Extract the (x, y) coordinate from the center of the cell holding the provided text.  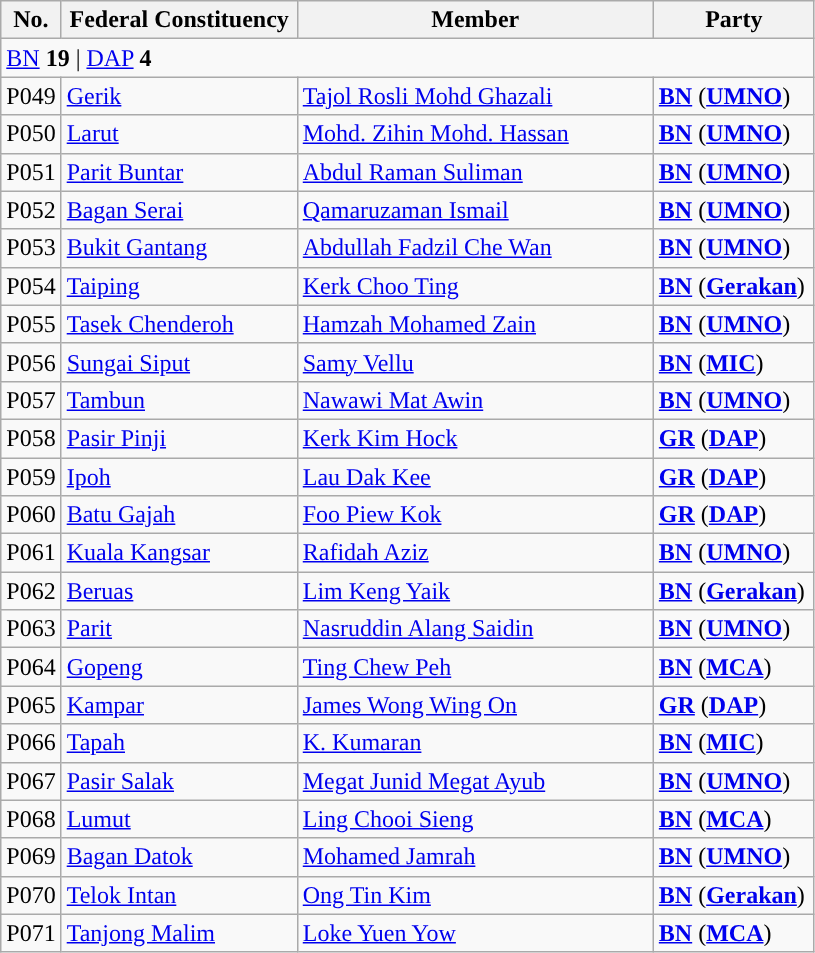
Abdullah Fadzil Che Wan (475, 248)
Nawawi Mat Awin (475, 400)
P065 (31, 705)
P050 (31, 134)
Telok Intan (179, 895)
P069 (31, 857)
P059 (31, 477)
P061 (31, 553)
Loke Yuen Yow (475, 933)
P051 (31, 172)
P057 (31, 400)
Lumut (179, 819)
Ling Chooi Sieng (475, 819)
BN 19 | DAP 4 (408, 58)
Samy Vellu (475, 362)
Tasek Chenderoh (179, 324)
Kuala Kangsar (179, 553)
Gerik (179, 96)
P054 (31, 286)
Kampar (179, 705)
Lau Dak Kee (475, 477)
Sungai Siput (179, 362)
Member (475, 20)
Bukit Gantang (179, 248)
Parit Buntar (179, 172)
P067 (31, 781)
Kerk Choo Ting (475, 286)
P071 (31, 933)
Pasir Pinji (179, 438)
Pasir Salak (179, 781)
Bagan Datok (179, 857)
P062 (31, 591)
Ong Tin Kim (475, 895)
Tanjong Malim (179, 933)
P063 (31, 629)
Kerk Kim Hock (475, 438)
P068 (31, 819)
Qamaruzaman Ismail (475, 210)
Lim Keng Yaik (475, 591)
P064 (31, 667)
Mohamed Jamrah (475, 857)
Batu Gajah (179, 515)
James Wong Wing On (475, 705)
Federal Constituency (179, 20)
P058 (31, 438)
Nasruddin Alang Saidin (475, 629)
Beruas (179, 591)
Abdul Raman Suliman (475, 172)
Tapah (179, 743)
K. Kumaran (475, 743)
Parit (179, 629)
Larut (179, 134)
No. (31, 20)
Taiping (179, 286)
P053 (31, 248)
Foo Piew Kok (475, 515)
P060 (31, 515)
P049 (31, 96)
Rafidah Aziz (475, 553)
Tajol Rosli Mohd Ghazali (475, 96)
Bagan Serai (179, 210)
P055 (31, 324)
P056 (31, 362)
Mohd. Zihin Mohd. Hassan (475, 134)
Hamzah Mohamed Zain (475, 324)
Ipoh (179, 477)
Megat Junid Megat Ayub (475, 781)
Party (734, 20)
Tambun (179, 400)
Gopeng (179, 667)
P052 (31, 210)
P066 (31, 743)
P070 (31, 895)
Ting Chew Peh (475, 667)
